Output the (x, y) coordinate of the center of the cell containing the given text.  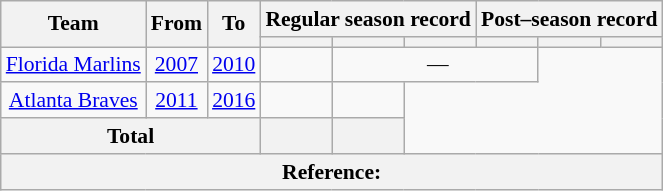
Reference: (332, 172)
To (234, 24)
Total (131, 136)
2016 (234, 101)
From (176, 24)
Team (74, 24)
2010 (234, 65)
2011 (176, 101)
Florida Marlins (74, 65)
Atlanta Braves (74, 101)
Post–season record (570, 19)
2007 (176, 65)
Regular season record (368, 19)
— (435, 65)
